Provide the [X, Y] coordinate of the cell's center where the given text is located.  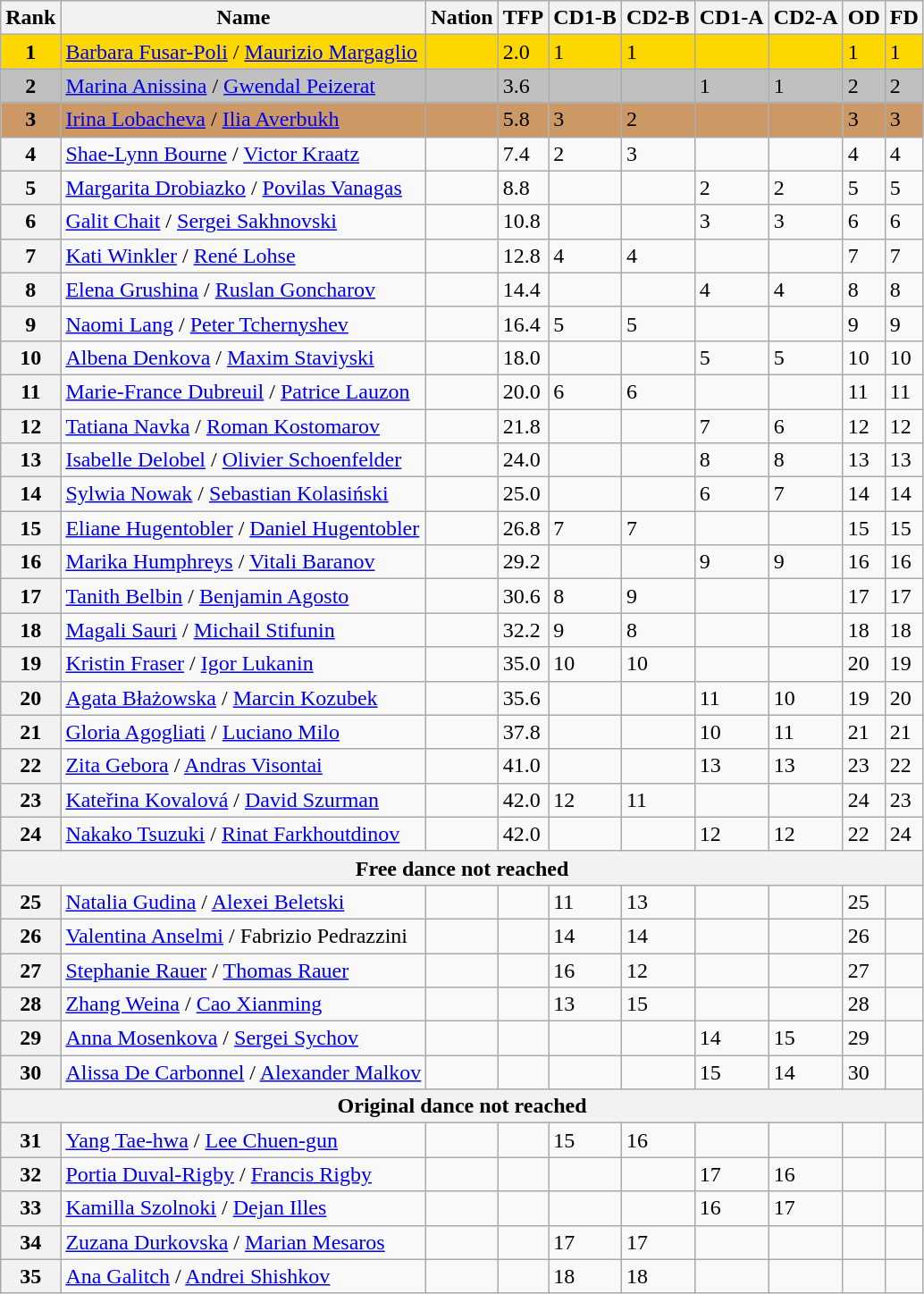
24.0 [523, 460]
35.0 [523, 664]
Nakako Tsuzuki / Rinat Farkhoutdinov [243, 834]
Isabelle Delobel / Olivier Schoenfelder [243, 460]
Elena Grushina / Ruslan Goncharov [243, 290]
Gloria Agogliati / Luciano Milo [243, 732]
Sylwia Nowak / Sebastian Kolasiński [243, 494]
Zuzana Durkovska / Marian Mesaros [243, 1242]
Zhang Weina / Cao Xianming [243, 1004]
Galit Chait / Sergei Sakhnovski [243, 222]
30.6 [523, 596]
21.8 [523, 426]
Valentina Anselmi / Fabrizio Pedrazzini [243, 936]
32 [30, 1174]
20.0 [523, 391]
Naomi Lang / Peter Tchernyshev [243, 323]
Agata Błażowska / Marcin Kozubek [243, 698]
12.8 [523, 256]
8.8 [523, 188]
Kristin Fraser / Igor Lukanin [243, 664]
5.8 [523, 120]
35 [30, 1276]
Free dance not reached [463, 868]
35.6 [523, 698]
CD1-A [731, 18]
Barbara Fusar-Poli / Maurizio Margaglio [243, 52]
34 [30, 1242]
16.4 [523, 323]
Margarita Drobiazko / Povilas Vanagas [243, 188]
31 [30, 1140]
3.6 [523, 86]
25.0 [523, 494]
Marie-France Dubreuil / Patrice Lauzon [243, 391]
Zita Gebora / Andras Visontai [243, 766]
14.4 [523, 290]
Marina Anissina / Gwendal Peizerat [243, 86]
Shae-Lynn Bourne / Victor Kraatz [243, 154]
Tatiana Navka / Roman Kostomarov [243, 426]
Magali Sauri / Michail Stifunin [243, 630]
Eliane Hugentobler / Daniel Hugentobler [243, 528]
18.0 [523, 357]
Natalia Gudina / Alexei Beletski [243, 902]
33 [30, 1208]
41.0 [523, 766]
7.4 [523, 154]
29.2 [523, 562]
Marika Humphreys / Vitali Baranov [243, 562]
Albena Denkova / Maxim Staviyski [243, 357]
Tanith Belbin / Benjamin Agosto [243, 596]
Original dance not reached [463, 1106]
2.0 [523, 52]
FD [904, 18]
Rank [30, 18]
Ana Galitch / Andrei Shishkov [243, 1276]
Anna Mosenkova / Sergei Sychov [243, 1038]
Yang Tae-hwa / Lee Chuen-gun [243, 1140]
OD [863, 18]
Kamilla Szolnoki / Dejan Illes [243, 1208]
Alissa De Carbonnel / Alexander Malkov [243, 1072]
Kati Winkler / René Lohse [243, 256]
Name [243, 18]
32.2 [523, 630]
Kateřina Kovalová / David Szurman [243, 800]
CD1-B [585, 18]
TFP [523, 18]
Nation [462, 18]
Stephanie Rauer / Thomas Rauer [243, 970]
Portia Duval-Rigby / Francis Rigby [243, 1174]
26.8 [523, 528]
CD2-A [806, 18]
10.8 [523, 222]
CD2-B [658, 18]
37.8 [523, 732]
Irina Lobacheva / Ilia Averbukh [243, 120]
